Search for the cell housing the specified text and yield its (X, Y) center coordinate. 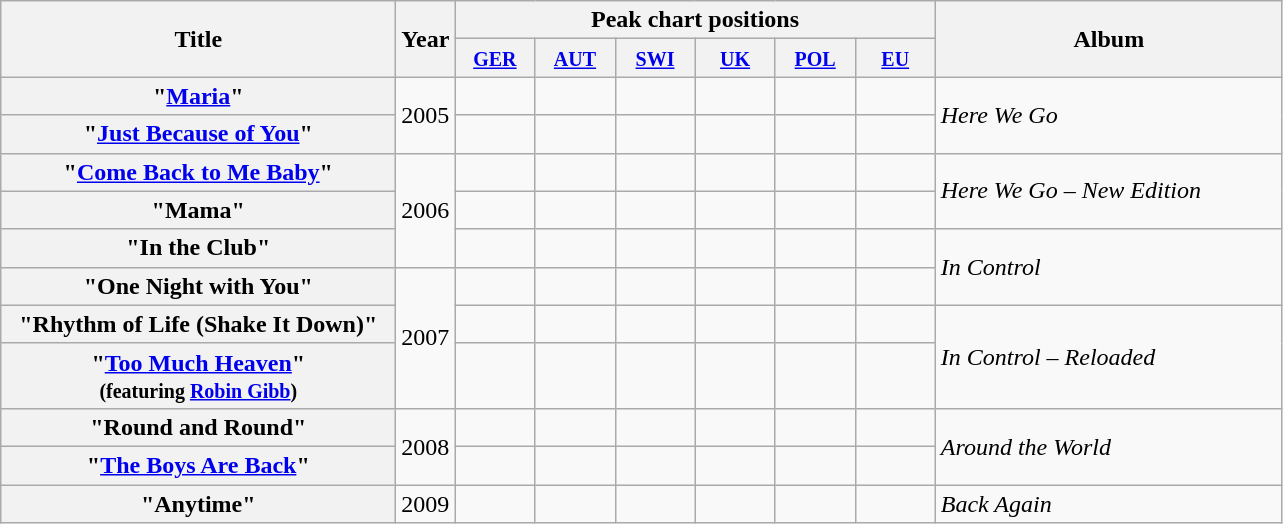
"Round and Round" (198, 427)
SWI (655, 58)
GER (495, 58)
Here We Go – New Edition (1108, 191)
2009 (426, 503)
2007 (426, 338)
"The Boys Are Back" (198, 465)
Here We Go (1108, 115)
Around the World (1108, 446)
"Rhythm of Life (Shake It Down)" (198, 324)
In Control – Reloaded (1108, 356)
"In the Club" (198, 248)
Album (1108, 39)
2006 (426, 210)
Year (426, 39)
"Anytime" (198, 503)
2008 (426, 446)
Back Again (1108, 503)
"Too Much Heaven" (featuring Robin Gibb) (198, 376)
Title (198, 39)
EU (895, 58)
"Maria" (198, 96)
Peak chart positions (695, 20)
AUT (575, 58)
"One Night with You" (198, 286)
POL (815, 58)
"Mama" (198, 210)
2005 (426, 115)
UK (735, 58)
In Control (1108, 267)
"Come Back to Me Baby" (198, 172)
"Just Because of You" (198, 134)
